Return (x, y) of the center of cell containing provided text 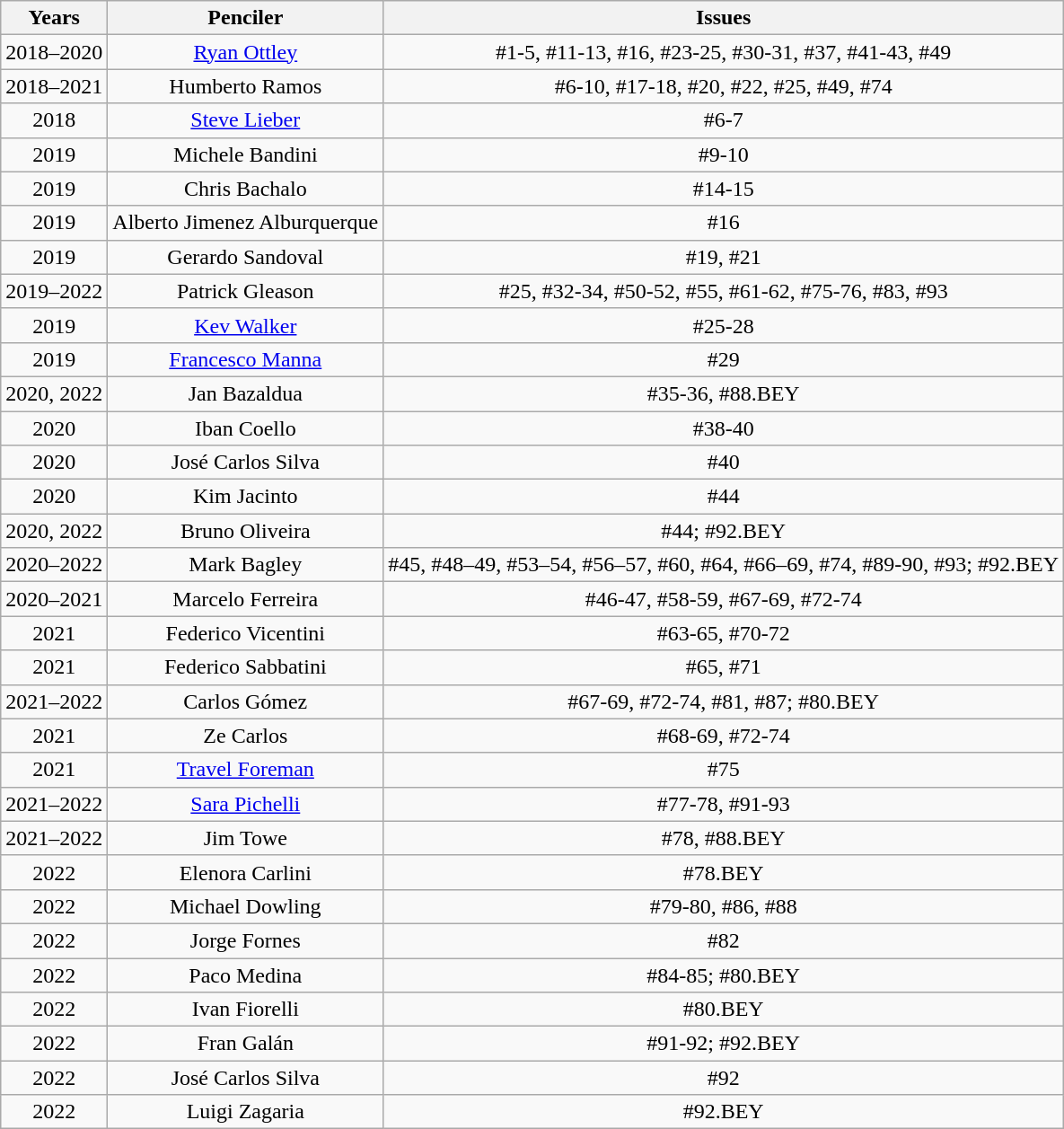
#40 (724, 463)
Years (54, 18)
#6-10, #17-18, #20, #22, #25, #49, #74 (724, 86)
#79-80, #86, #88 (724, 906)
#84-85; #80.BEY (724, 975)
Chris Bachalo (246, 189)
2018–2020 (54, 52)
#16 (724, 223)
Mark Bagley (246, 565)
#14-15 (724, 189)
#6-7 (724, 120)
#78.BEY (724, 872)
Francesco Manna (246, 359)
Issues (724, 18)
Jim Towe (246, 838)
Alberto Jimenez Alburquerque (246, 223)
Elenora Carlini (246, 872)
Luigi Zagaria (246, 1112)
Paco Medina (246, 975)
Jorge Fornes (246, 940)
Bruno Oliveira (246, 531)
#35-36, #88.BEY (724, 393)
Travel Foreman (246, 770)
Ze Carlos (246, 736)
#91-92; #92.BEY (724, 1044)
Federico Vicentini (246, 633)
Marcelo Ferreira (246, 599)
#45, #48–49, #53–54, #56–57, #60, #64, #66–69, #74, #89-90, #93; #92.BEY (724, 565)
2018 (54, 120)
Iban Coello (246, 428)
#25-28 (724, 325)
Penciler (246, 18)
#68-69, #72-74 (724, 736)
Federico Sabbatini (246, 667)
Gerardo Sandoval (246, 257)
#77-78, #91-93 (724, 804)
#1-5, #11-13, #16, #23-25, #30-31, #37, #41-43, #49 (724, 52)
Sara Pichelli (246, 804)
2020–2022 (54, 565)
Humberto Ramos (246, 86)
Ivan Fiorelli (246, 1010)
#67-69, #72-74, #81, #87; #80.BEY (724, 701)
#92.BEY (724, 1112)
Ryan Ottley (246, 52)
Carlos Gómez (246, 701)
#25, #32-34, #50-52, #55, #61-62, #75-76, #83, #93 (724, 291)
Michele Bandini (246, 154)
#46-47, #58-59, #67-69, #72-74 (724, 599)
Patrick Gleason (246, 291)
#44; #92.BEY (724, 531)
#92 (724, 1078)
#82 (724, 940)
#80.BEY (724, 1010)
Jan Bazaldua (246, 393)
#75 (724, 770)
Kim Jacinto (246, 497)
Fran Galán (246, 1044)
#9-10 (724, 154)
Michael Dowling (246, 906)
#19, #21 (724, 257)
2018–2021 (54, 86)
#38-40 (724, 428)
#65, #71 (724, 667)
#63-65, #70-72 (724, 633)
Steve Lieber (246, 120)
2019–2022 (54, 291)
#29 (724, 359)
#78, #88.BEY (724, 838)
Kev Walker (246, 325)
#44 (724, 497)
2020–2021 (54, 599)
